Return the [x, y] coordinate for the center point of the cell that contains the specified text.  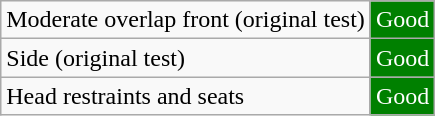
Side (original test) [186, 58]
Head restraints and seats [186, 96]
Moderate overlap front (original test) [186, 20]
